Scan for the cell matching the given text and deliver its [X, Y] coordinate at center. 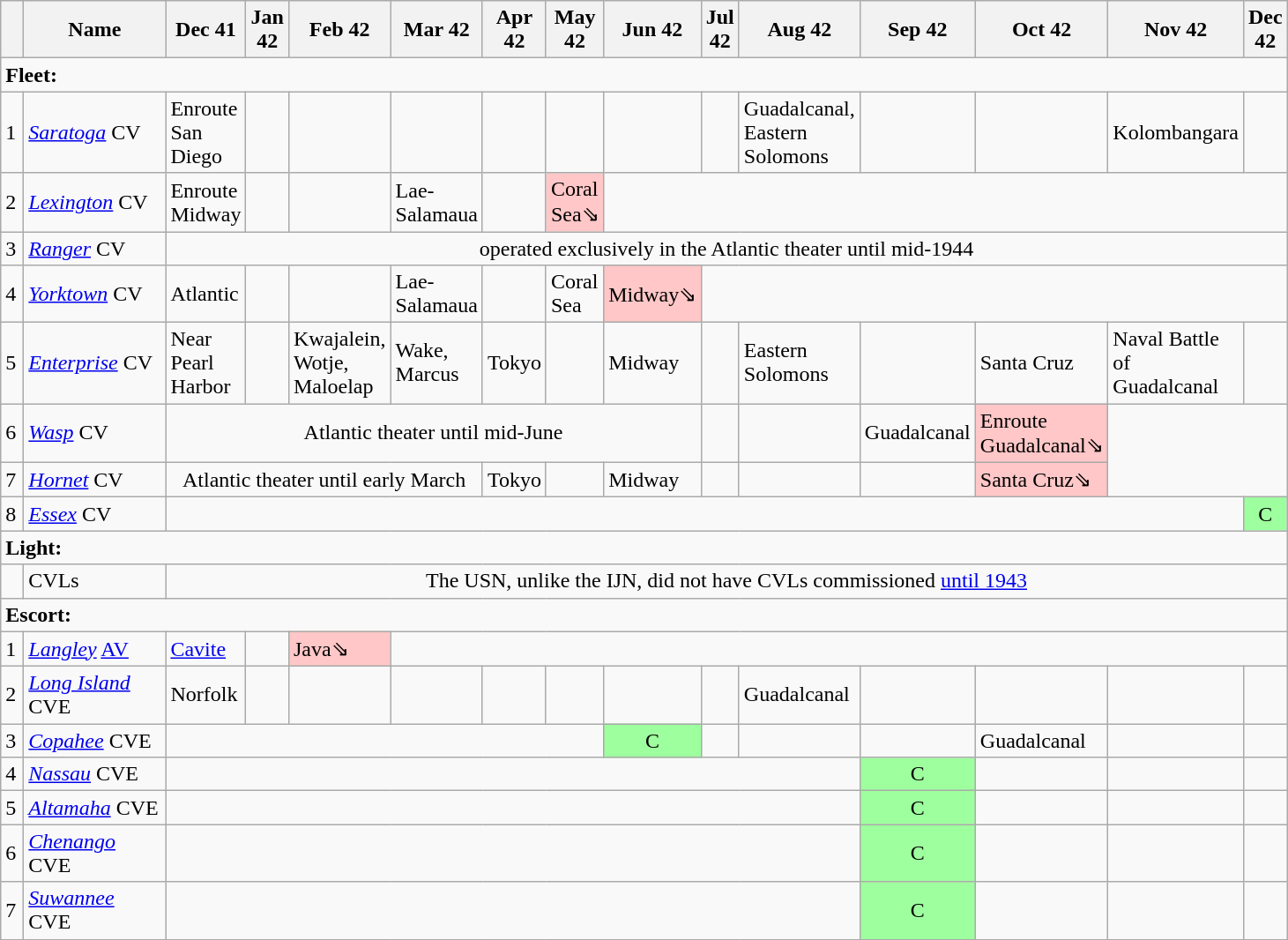
Cavite [206, 649]
Kwajalein, Wotje, Maloelap [339, 363]
Midway⇘ [652, 295]
Yorktown CV [95, 295]
Jan 42 [267, 30]
Nassau CVE [95, 774]
Langley AV [95, 649]
Wasp CV [95, 434]
Jun 42 [652, 30]
Java⇘ [339, 649]
Sep 42 [917, 30]
Feb 42 [339, 30]
Altamaha CVE [95, 808]
Nov 42 [1176, 30]
Enroute Guadalcanal⇘ [1041, 434]
Enroute San Diego [206, 132]
Near Pearl Harbor [206, 363]
Name [95, 30]
Copahee CVE [95, 741]
Long Island CVE [95, 695]
Norfolk [206, 695]
May 42 [575, 30]
Essex CV [95, 514]
Light: [644, 548]
Atlantic theater until mid-June [434, 434]
CVLs [95, 581]
operated exclusively in the Atlantic theater until mid-1944 [726, 248]
Dec 41 [206, 30]
Fleet: [644, 75]
Hornet CV [95, 480]
Coral Sea⇘ [575, 203]
Kolombangara [1176, 132]
Santa Cruz⇘ [1041, 480]
8 [12, 514]
Chenango CVE [95, 854]
Atlantic [206, 295]
Suwannee CVE [95, 910]
Atlantic theater until early March [324, 480]
Enterprise CV [95, 363]
Ranger CV [95, 248]
Coral Sea [575, 295]
Mar 42 [436, 30]
Saratoga CV [95, 132]
Wake, Marcus [436, 363]
Oct 42 [1041, 30]
Apr 42 [514, 30]
Dec 42 [1265, 30]
Enroute Midway [206, 203]
Jul 42 [719, 30]
Naval Battle of Guadalcanal [1176, 363]
Guadalcanal, Eastern Solomons [799, 132]
The USN, unlike the IJN, did not have CVLs commissioned until 1943 [726, 581]
Escort: [644, 615]
Eastern Solomons [799, 363]
Santa Cruz [1041, 363]
Aug 42 [799, 30]
Lexington CV [95, 203]
